From the cell containing the given text, extract its center point as [X, Y] coordinate. 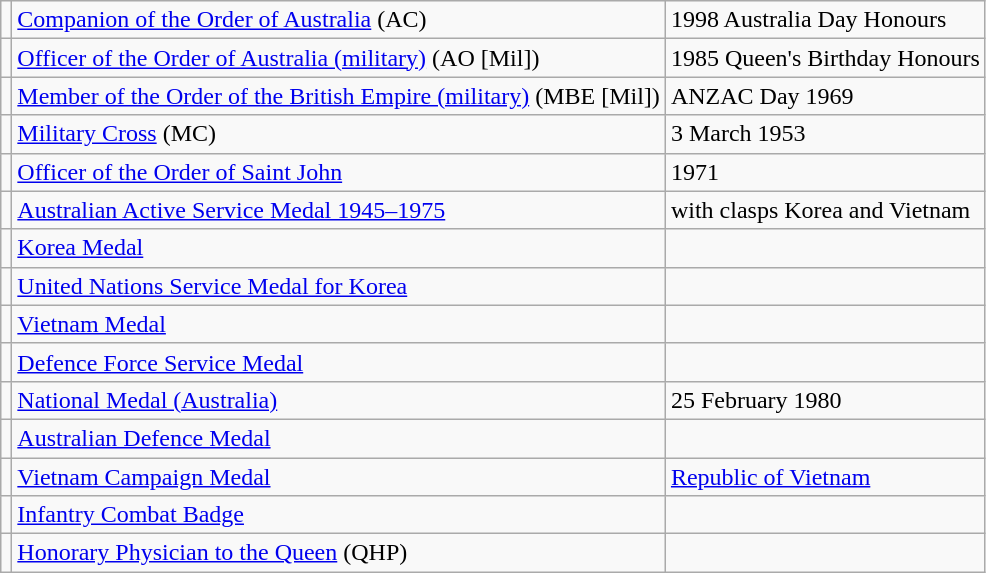
Officer of the Order of Australia (military) (AO [Mil]) [339, 58]
with clasps Korea and Vietnam [825, 210]
Honorary Physician to the Queen (QHP) [339, 553]
National Medal (Australia) [339, 400]
Vietnam Medal [339, 324]
1985 Queen's Birthday Honours [825, 58]
Defence Force Service Medal [339, 362]
Republic of Vietnam [825, 477]
Vietnam Campaign Medal [339, 477]
United Nations Service Medal for Korea [339, 286]
3 March 1953 [825, 134]
Member of the Order of the British Empire (military) (MBE [Mil]) [339, 96]
ANZAC Day 1969 [825, 96]
1971 [825, 172]
Australian Active Service Medal 1945–1975 [339, 210]
Infantry Combat Badge [339, 515]
Korea Medal [339, 248]
Military Cross (MC) [339, 134]
1998 Australia Day Honours [825, 20]
Officer of the Order of Saint John [339, 172]
25 February 1980 [825, 400]
Companion of the Order of Australia (AC) [339, 20]
Australian Defence Medal [339, 438]
